Determine the [X, Y] coordinate at the center of the cell enclosing the given text.  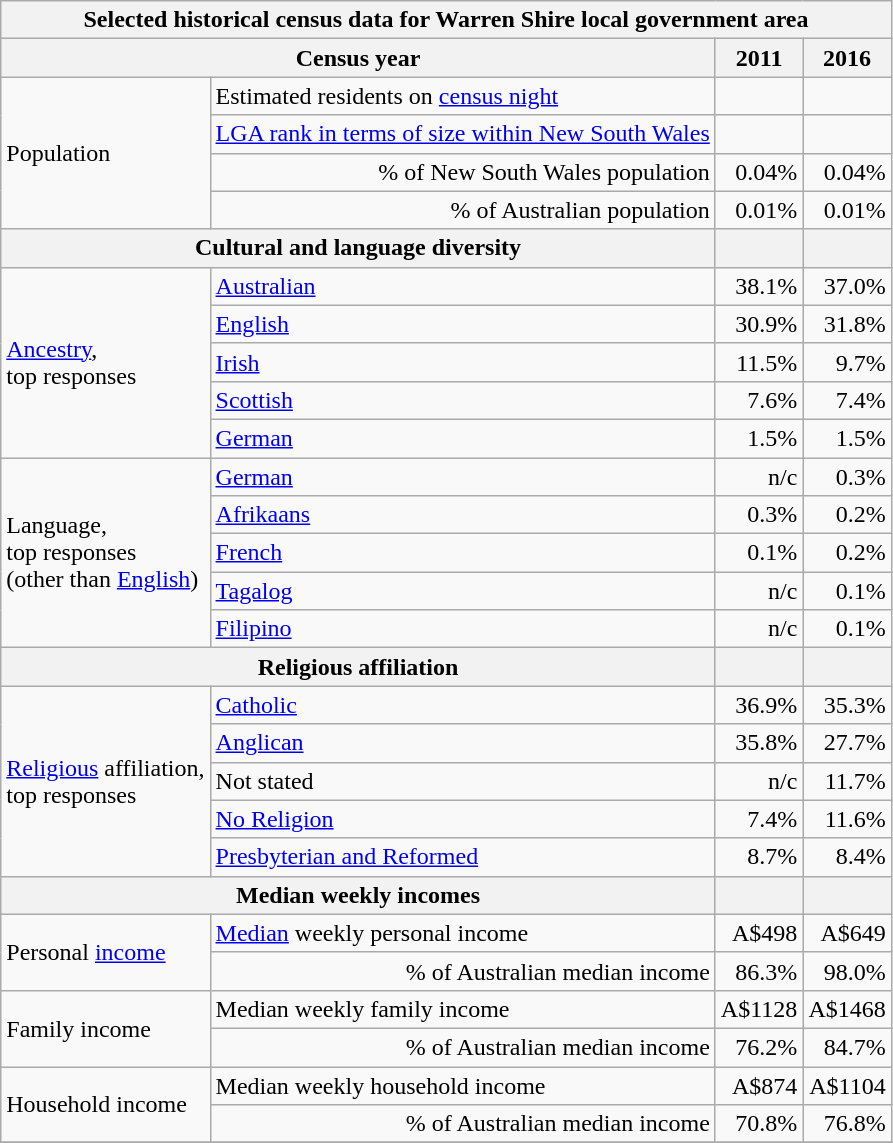
86.3% [759, 971]
Selected historical census data for Warren Shire local government area [446, 20]
Afrikaans [462, 515]
% of New South Wales population [462, 172]
Cultural and language diversity [358, 248]
36.9% [759, 705]
9.7% [847, 362]
Personal income [106, 952]
98.0% [847, 971]
7.6% [759, 400]
8.4% [847, 857]
% of Australian population [462, 210]
2016 [847, 58]
84.7% [847, 1047]
Census year [358, 58]
35.3% [847, 705]
30.9% [759, 324]
76.8% [847, 1124]
Ancestry,top responses [106, 362]
Median weekly family income [462, 1009]
Religious affiliation,top responses [106, 781]
English [462, 324]
No Religion [462, 819]
Household income [106, 1104]
LGA rank in terms of size within New South Wales [462, 134]
Australian [462, 286]
Median weekly household income [462, 1085]
A$1468 [847, 1009]
2011 [759, 58]
Anglican [462, 743]
A$874 [759, 1085]
37.0% [847, 286]
Filipino [462, 629]
Median weekly personal income [462, 933]
Scottish [462, 400]
11.5% [759, 362]
Catholic [462, 705]
A$649 [847, 933]
11.6% [847, 819]
Family income [106, 1028]
76.2% [759, 1047]
Irish [462, 362]
A$498 [759, 933]
27.7% [847, 743]
31.8% [847, 324]
Religious affiliation [358, 667]
35.8% [759, 743]
Presbyterian and Reformed [462, 857]
A$1128 [759, 1009]
Median weekly incomes [358, 895]
Population [106, 153]
Tagalog [462, 591]
French [462, 553]
8.7% [759, 857]
Language,top responses(other than English) [106, 553]
Not stated [462, 781]
11.7% [847, 781]
Estimated residents on census night [462, 96]
A$1104 [847, 1085]
70.8% [759, 1124]
38.1% [759, 286]
